For the text-containing cell, return its midpoint in (X, Y) coordinate format. 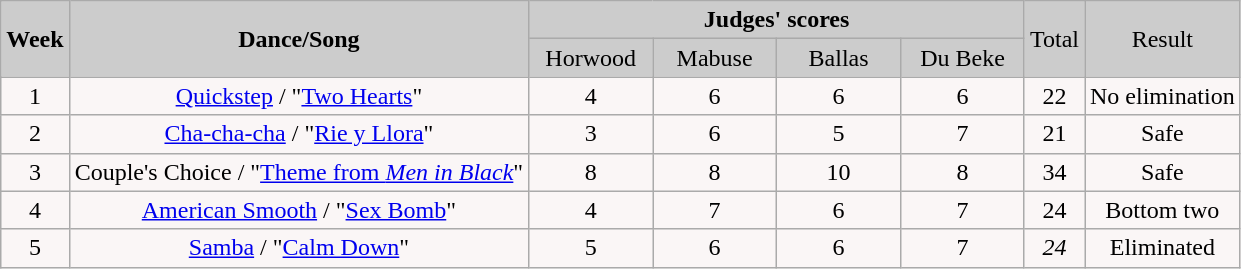
Horwood (591, 58)
Eliminated (1162, 248)
No elimination (1162, 96)
34 (1054, 172)
Judges' scores (777, 20)
1 (35, 96)
Cha-cha-cha / "Rie y Llora" (299, 134)
Week (35, 39)
Samba / "Calm Down" (299, 248)
Couple's Choice / "Theme from Men in Black" (299, 172)
21 (1054, 134)
Ballas (839, 58)
Du Beke (963, 58)
Total (1054, 39)
Bottom two (1162, 210)
10 (839, 172)
Mabuse (715, 58)
American Smooth / "Sex Bomb" (299, 210)
Result (1162, 39)
Quickstep / "Two Hearts" (299, 96)
22 (1054, 96)
Dance/Song (299, 39)
2 (35, 134)
